Find where the given text appears and provide that cell's center as [x, y] coordinate. 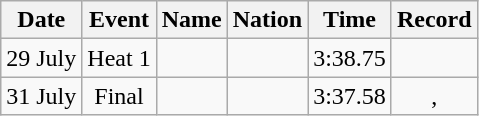
Record [434, 20]
Date [42, 20]
Name [192, 20]
Time [350, 20]
29 July [42, 58]
, [434, 96]
3:38.75 [350, 58]
31 July [42, 96]
3:37.58 [350, 96]
Event [119, 20]
Final [119, 96]
Heat 1 [119, 58]
Nation [267, 20]
